Return [X, Y] of the center of cell containing provided text 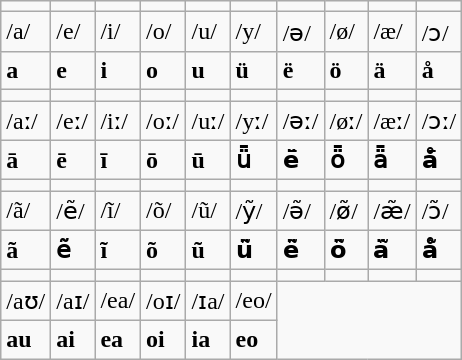
/a/ [26, 32]
/ə/ [300, 32]
ü̃ [254, 250]
ë̄ [300, 160]
ã [26, 250]
ǟ [392, 160]
ĩ [118, 250]
/æ/ [392, 32]
a [26, 70]
ẽ [73, 250]
ö̃ [346, 250]
/uː/ [208, 120]
ia [208, 339]
å̃ [438, 250]
/eː/ [73, 120]
ea [118, 339]
å [438, 70]
/ɔ̃/ [438, 211]
/ỹ/ [254, 211]
ȫ [346, 160]
ä̃ [392, 250]
e [73, 70]
/yː/ [254, 120]
/e/ [73, 32]
/oɪ/ [164, 301]
ē [73, 160]
ō [164, 160]
au [26, 339]
/y/ [254, 32]
ä [392, 70]
/aʊ/ [26, 301]
o [164, 70]
/ɪa/ [208, 301]
/øː/ [346, 120]
/ẽ/ [73, 211]
ũ [208, 250]
å̄ [438, 160]
/o/ [164, 32]
/æː/ [392, 120]
ë̃ [300, 250]
/æ̃/ [392, 211]
/ɔ/ [438, 32]
oi [164, 339]
/ɔː/ [438, 120]
/ĩ/ [118, 211]
ai [73, 339]
eo [254, 339]
i [118, 70]
/ã/ [26, 211]
/eo/ [254, 301]
ā [26, 160]
/ø/ [346, 32]
u [208, 70]
ī [118, 160]
/ø̃/ [346, 211]
ū [208, 160]
ü [254, 70]
/əː/ [300, 120]
ǖ [254, 160]
/ə̃/ [300, 211]
ö [346, 70]
/aɪ/ [73, 301]
/õ/ [164, 211]
/ea/ [118, 301]
/u/ [208, 32]
/i/ [118, 32]
õ [164, 250]
/oː/ [164, 120]
ë [300, 70]
/iː/ [118, 120]
/aː/ [26, 120]
/ũ/ [208, 211]
